Pinpoint the cell where the given text exists, returning its [X, Y] midpoint coordinate. 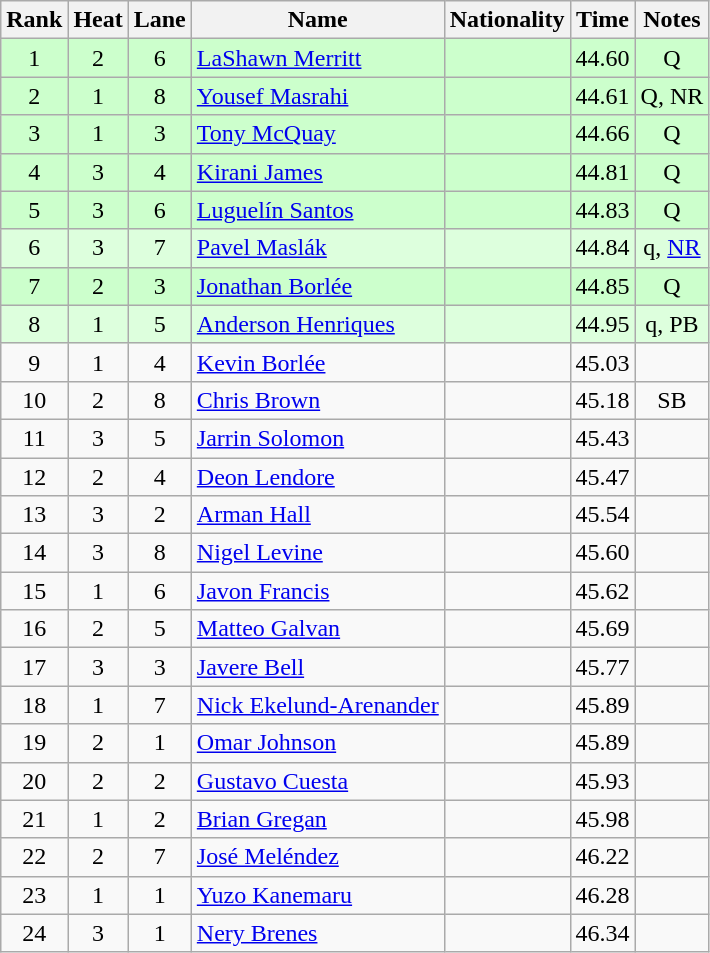
Deon Lendore [318, 477]
44.60 [602, 58]
46.22 [602, 857]
Brian Gregan [318, 819]
Notes [672, 20]
45.47 [602, 477]
LaShawn Merritt [318, 58]
Rank [34, 20]
22 [34, 857]
Arman Hall [318, 515]
44.61 [602, 96]
44.84 [602, 248]
Jonathan Borlée [318, 286]
Jarrin Solomon [318, 438]
24 [34, 933]
Lane [160, 20]
45.93 [602, 781]
44.95 [602, 324]
19 [34, 743]
20 [34, 781]
José Meléndez [318, 857]
44.66 [602, 134]
Yuzo Kanemaru [318, 895]
Luguelín Santos [318, 210]
Nery Brenes [318, 933]
Heat [98, 20]
12 [34, 477]
Kevin Borlée [318, 362]
45.03 [602, 362]
44.83 [602, 210]
17 [34, 667]
45.98 [602, 819]
Kirani James [318, 172]
45.77 [602, 667]
46.28 [602, 895]
q, PB [672, 324]
Nationality [507, 20]
Pavel Maslák [318, 248]
Tony McQuay [318, 134]
13 [34, 515]
Nick Ekelund-Arenander [318, 705]
45.60 [602, 553]
Javon Francis [318, 591]
q, NR [672, 248]
9 [34, 362]
10 [34, 400]
11 [34, 438]
14 [34, 553]
Matteo Galvan [318, 629]
45.18 [602, 400]
46.34 [602, 933]
Q, NR [672, 96]
Nigel Levine [318, 553]
Omar Johnson [318, 743]
SB [672, 400]
15 [34, 591]
45.69 [602, 629]
23 [34, 895]
21 [34, 819]
Yousef Masrahi [318, 96]
44.85 [602, 286]
45.62 [602, 591]
44.81 [602, 172]
45.54 [602, 515]
16 [34, 629]
Chris Brown [318, 400]
Gustavo Cuesta [318, 781]
Name [318, 20]
45.43 [602, 438]
Anderson Henriques [318, 324]
Time [602, 20]
18 [34, 705]
Javere Bell [318, 667]
